Locate the cell with the specified text and output its [X, Y] center coordinate. 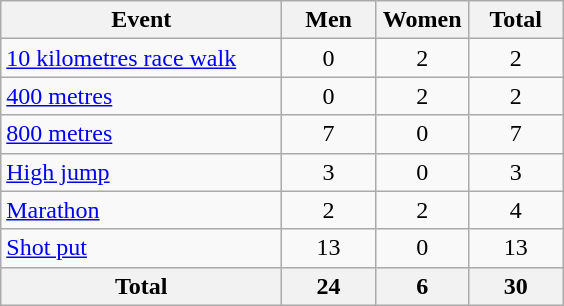
30 [516, 286]
High jump [142, 172]
Event [142, 20]
Women [422, 20]
10 kilometres race walk [142, 58]
24 [329, 286]
6 [422, 286]
4 [516, 210]
Shot put [142, 248]
Marathon [142, 210]
Men [329, 20]
400 metres [142, 96]
800 metres [142, 134]
